Identify which cell holds the provided text, then report its (X, Y) central coordinate. 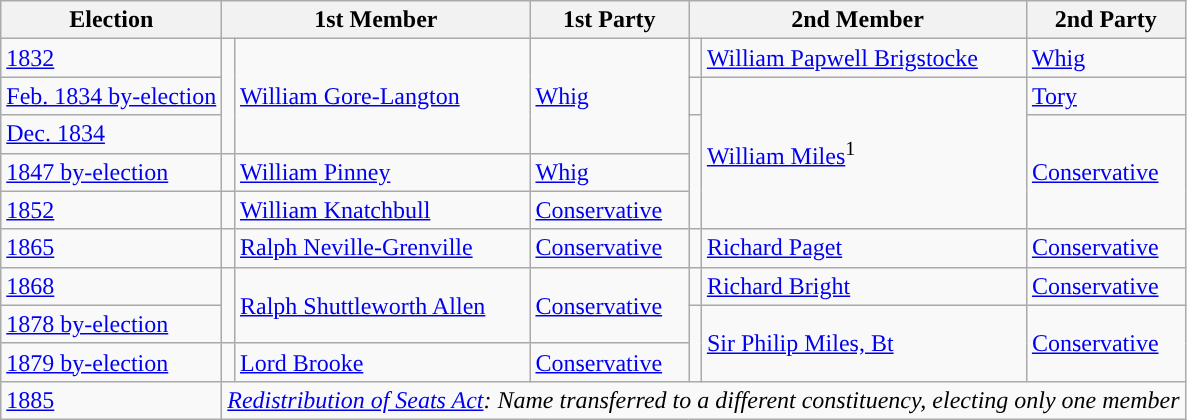
1865 (112, 248)
1st Member (376, 20)
Ralph Shuttleworth Allen (382, 305)
1879 by-election (112, 362)
Lord Brooke (382, 362)
1832 (112, 58)
William Papwell Brigstocke (864, 58)
William Miles1 (864, 153)
1st Party (610, 20)
William Knatchbull (382, 210)
Sir Philip Miles, Bt (864, 343)
1852 (112, 210)
Feb. 1834 by-election (112, 96)
Redistribution of Seats Act: Name transferred to a different constituency, electing only one member (704, 400)
William Gore-Langton (382, 96)
1878 by-election (112, 324)
Tory (1106, 96)
Ralph Neville-Grenville (382, 248)
1847 by-election (112, 172)
2nd Member (858, 20)
1868 (112, 286)
Dec. 1834 (112, 134)
2nd Party (1106, 20)
William Pinney (382, 172)
1885 (112, 400)
Election (112, 20)
Richard Paget (864, 248)
Richard Bright (864, 286)
